For the text-containing cell, return its midpoint in (x, y) coordinate format. 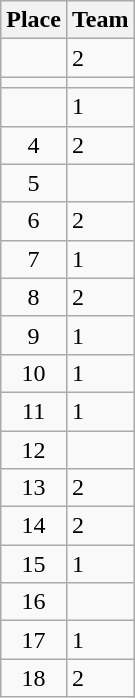
14 (34, 526)
12 (34, 449)
11 (34, 411)
15 (34, 564)
5 (34, 183)
16 (34, 602)
4 (34, 145)
Place (34, 20)
17 (34, 640)
Team (100, 20)
6 (34, 221)
13 (34, 488)
8 (34, 297)
7 (34, 259)
18 (34, 678)
9 (34, 335)
10 (34, 373)
